Capture the cell that displays the provided text and extract its (x, y) central coordinate. 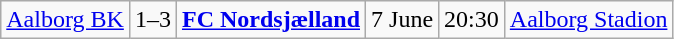
7 June (402, 20)
Aalborg Stadion (588, 20)
20:30 (472, 20)
Aalborg BK (66, 20)
FC Nordsjælland (270, 20)
1–3 (152, 20)
